For the text-containing cell, return its midpoint in (X, Y) coordinate format. 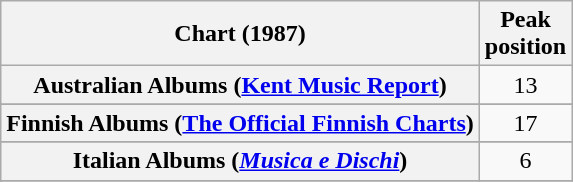
Italian Albums (Musica e Dischi) (240, 161)
Chart (1987) (240, 34)
Peakposition (525, 34)
17 (525, 123)
Finnish Albums (The Official Finnish Charts) (240, 123)
6 (525, 161)
13 (525, 85)
Australian Albums (Kent Music Report) (240, 85)
